Provide the [x, y] coordinate of the cell's center where the given text is located.  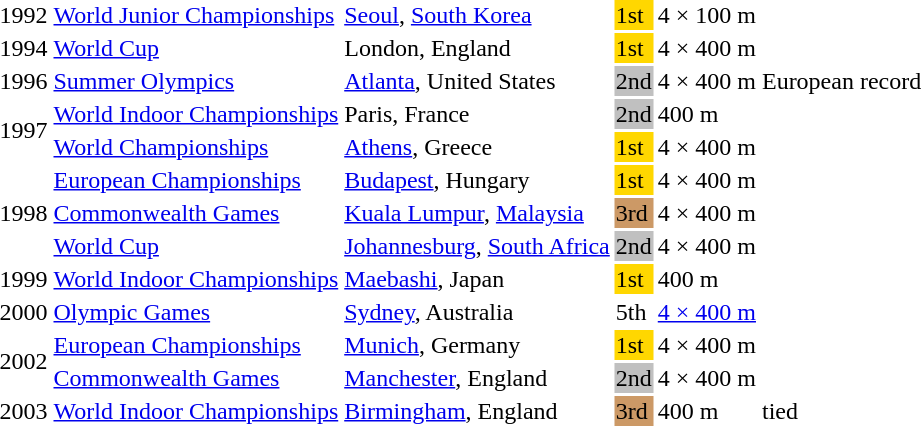
London, England [478, 48]
Johannesburg, South Africa [478, 246]
World Junior Championships [196, 15]
Sydney, Australia [478, 312]
5th [634, 312]
Paris, France [478, 114]
Munich, Germany [478, 345]
Maebashi, Japan [478, 279]
Manchester, England [478, 378]
4 × 100 m [706, 15]
Kuala Lumpur, Malaysia [478, 213]
Seoul, South Korea [478, 15]
Athens, Greece [478, 147]
Birmingham, England [478, 411]
World Championships [196, 147]
Atlanta, United States [478, 81]
Olympic Games [196, 312]
Budapest, Hungary [478, 180]
Summer Olympics [196, 81]
